Determine the [X, Y] coordinate at the center of the cell enclosing the given text.  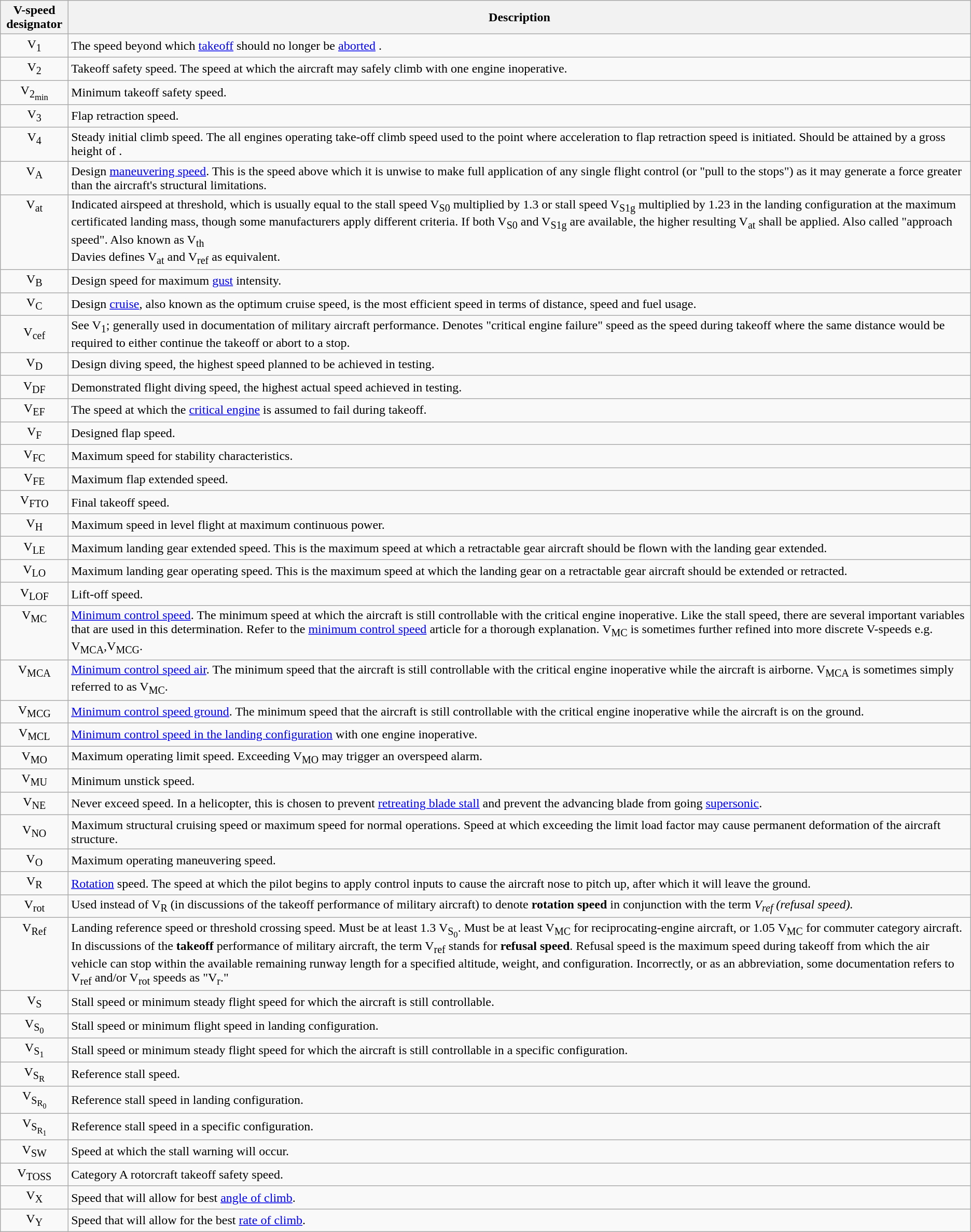
Speed at which the stall warning will occur. [520, 1151]
Reference stall speed in a specific configuration. [520, 1127]
VH [34, 525]
VEF [34, 410]
VR [34, 883]
The speed beyond which takeoff should no longer be aborted . [520, 46]
VMU [34, 780]
V-speed designator [34, 18]
VS0 [34, 1026]
VS1 [34, 1049]
Stall speed or minimum steady flight speed for which the aircraft is still controllable in a specific configuration. [520, 1049]
Maximum operating maneuvering speed. [520, 860]
Demonstrated flight diving speed, the highest actual speed achieved in testing. [520, 387]
Maximum flap extended speed. [520, 479]
Reference stall speed. [520, 1074]
VMCL [34, 734]
Maximum speed in level flight at maximum continuous power. [520, 525]
VS [34, 1002]
VO [34, 860]
VMCA [34, 680]
Vat [34, 232]
VFTO [34, 502]
VFC [34, 456]
Never exceed speed. In a helicopter, this is chosen to prevent retreating blade stall and prevent the advancing blade from going supersonic. [520, 803]
V1 [34, 46]
Speed that will allow for best angle of climb. [520, 1197]
Design speed for maximum gust intensity. [520, 281]
Stall speed or minimum flight speed in landing configuration. [520, 1026]
Lift-off speed. [520, 594]
V4 [34, 144]
Maximum landing gear extended speed. This is the maximum speed at which a retractable gear aircraft should be flown with the landing gear extended. [520, 548]
VX [34, 1197]
Takeoff safety speed. The speed at which the aircraft may safely climb with one engine inoperative. [520, 68]
Category A rotorcraft takeoff safety speed. [520, 1174]
Vrot [34, 906]
VSR1 [34, 1127]
Minimum unstick speed. [520, 780]
Maximum speed for stability characteristics. [520, 456]
VB [34, 281]
V3 [34, 116]
VY [34, 1220]
VFE [34, 479]
VMC [34, 633]
Designed flap speed. [520, 433]
Minimum takeoff safety speed. [520, 92]
VLO [34, 571]
V2 [34, 68]
VA [34, 178]
VDF [34, 387]
The speed at which the critical engine is assumed to fail during takeoff. [520, 410]
VC [34, 304]
VNO [34, 832]
Final takeoff speed. [520, 502]
VRef [34, 954]
Design diving speed, the highest speed planned to be achieved in testing. [520, 364]
VMCG [34, 711]
VF [34, 433]
VSR [34, 1074]
Description [520, 18]
Speed that will allow for the best rate of climb. [520, 1220]
Maximum operating limit speed. Exceeding VMO may trigger an overspeed alarm. [520, 758]
Reference stall speed in landing configuration. [520, 1100]
VLE [34, 548]
Stall speed or minimum steady flight speed for which the aircraft is still controllable. [520, 1002]
VNE [34, 803]
Design cruise, also known as the optimum cruise speed, is the most efficient speed in terms of distance, speed and fuel usage. [520, 304]
V2min [34, 92]
Minimum control speed in the landing configuration with one engine inoperative. [520, 734]
VMO [34, 758]
VLOF [34, 594]
Flap retraction speed. [520, 116]
VSW [34, 1151]
VTOSS [34, 1174]
Vcef [34, 334]
VSR0 [34, 1100]
VD [34, 364]
